Return (X, Y) of the center of cell containing provided text 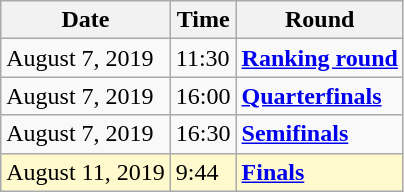
Quarterfinals (320, 96)
16:30 (203, 134)
16:00 (203, 96)
Round (320, 20)
11:30 (203, 58)
Semifinals (320, 134)
Finals (320, 172)
Time (203, 20)
Date (86, 20)
August 11, 2019 (86, 172)
9:44 (203, 172)
Ranking round (320, 58)
